Return (X, Y) of the center of cell containing provided text 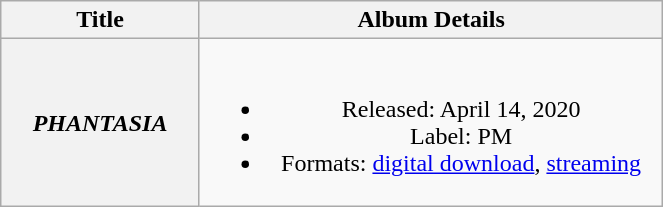
Album Details (430, 20)
Title (100, 20)
PHANTASIA (100, 122)
Released: April 14, 2020Label: PMFormats: digital download, streaming (430, 122)
